Pinpoint the cell where the given text exists, returning its [x, y] midpoint coordinate. 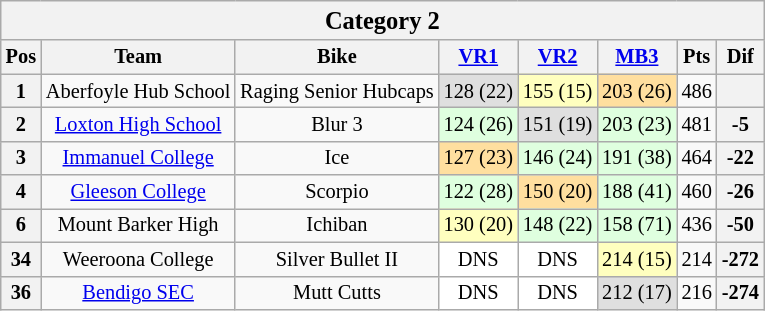
4 [21, 192]
Ice [336, 158]
486 [697, 91]
Immanuel College [138, 158]
212 (17) [636, 293]
151 (19) [558, 124]
34 [21, 259]
Bendigo SEC [138, 293]
146 (24) [558, 158]
Pts [697, 57]
Team [138, 57]
Ichiban [336, 225]
Blur 3 [336, 124]
188 (41) [636, 192]
Dif [740, 57]
1 [21, 91]
203 (26) [636, 91]
203 (23) [636, 124]
VR1 [478, 57]
155 (15) [558, 91]
-5 [740, 124]
-272 [740, 259]
127 (23) [478, 158]
128 (22) [478, 91]
Pos [21, 57]
214 [697, 259]
Raging Senior Hubcaps [336, 91]
460 [697, 192]
122 (28) [478, 192]
VR2 [558, 57]
Bike [336, 57]
Scorpio [336, 192]
2 [21, 124]
-50 [740, 225]
148 (22) [558, 225]
464 [697, 158]
Mount Barker High [138, 225]
Gleeson College [138, 192]
150 (20) [558, 192]
Silver Bullet II [336, 259]
3 [21, 158]
Loxton High School [138, 124]
Mutt Cutts [336, 293]
6 [21, 225]
Category 2 [382, 20]
481 [697, 124]
-274 [740, 293]
130 (20) [478, 225]
Weeroona College [138, 259]
214 (15) [636, 259]
-26 [740, 192]
436 [697, 225]
36 [21, 293]
MB3 [636, 57]
-22 [740, 158]
158 (71) [636, 225]
Aberfoyle Hub School [138, 91]
191 (38) [636, 158]
124 (26) [478, 124]
216 [697, 293]
